From the cell containing the given text, extract its center point as (X, Y) coordinate. 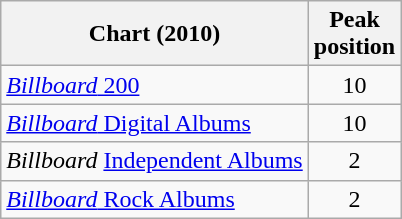
Peakposition (354, 34)
Billboard 200 (155, 85)
Billboard Independent Albums (155, 161)
Chart (2010) (155, 34)
Billboard Rock Albums (155, 199)
Billboard Digital Albums (155, 123)
